Pinpoint the cell where the given text exists, returning its [x, y] midpoint coordinate. 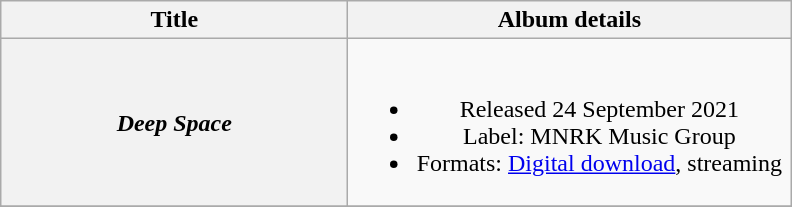
Album details [570, 20]
Title [174, 20]
Released 24 September 2021Label: MNRK Music GroupFormats: Digital download, streaming [570, 122]
Deep Space [174, 122]
